Return the (X, Y) coordinate for the center point of the cell that contains the specified text.  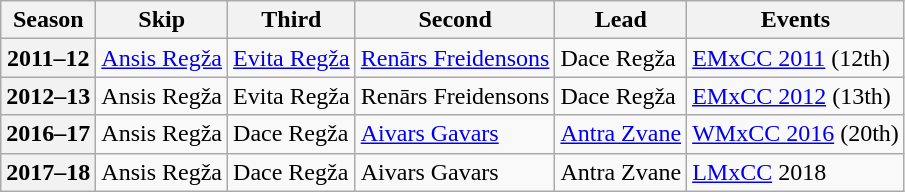
Third (292, 20)
Lead (621, 20)
Second (455, 20)
WMxCC 2016 (20th) (796, 134)
Season (48, 20)
Skip (162, 20)
2017–18 (48, 172)
Events (796, 20)
EMxCC 2011 (12th) (796, 58)
2011–12 (48, 58)
2012–13 (48, 96)
EMxCC 2012 (13th) (796, 96)
2016–17 (48, 134)
LMxCC 2018 (796, 172)
